From the cell containing the given text, extract its center point as (X, Y) coordinate. 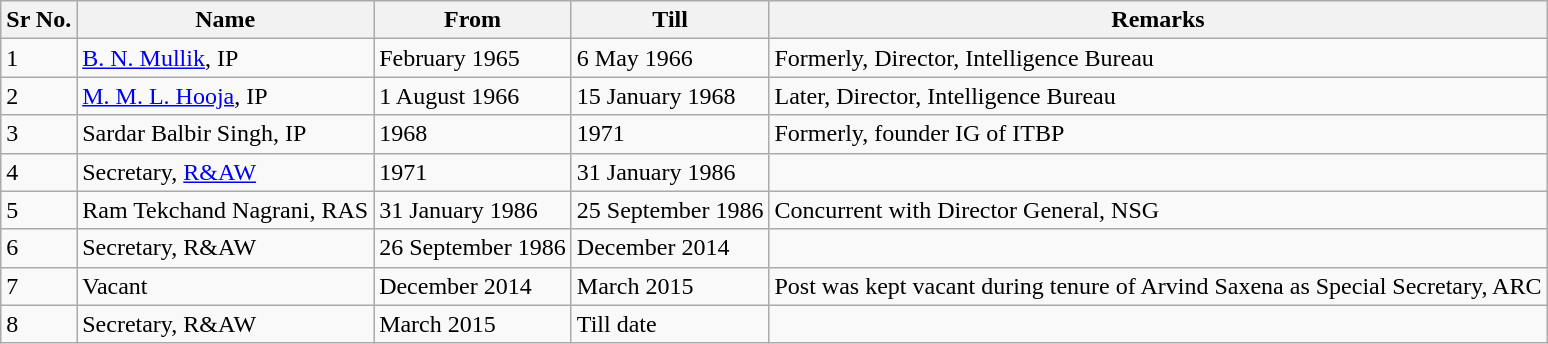
Name (226, 20)
Till date (670, 324)
Vacant (226, 286)
Formerly, founder IG of ITBP (1158, 134)
5 (39, 210)
4 (39, 172)
Later, Director, Intelligence Bureau (1158, 96)
7 (39, 286)
B. N. Mullik, IP (226, 58)
Remarks (1158, 20)
From (473, 20)
Till (670, 20)
6 (39, 248)
February 1965 (473, 58)
Ram Tekchand Nagrani, RAS (226, 210)
26 September 1986 (473, 248)
3 (39, 134)
Post was kept vacant during tenure of Arvind Saxena as Special Secretary, ARC (1158, 286)
8 (39, 324)
Formerly, Director, Intelligence Bureau (1158, 58)
Concurrent with Director General, NSG (1158, 210)
1 August 1966 (473, 96)
1968 (473, 134)
Sr No. (39, 20)
6 May 1966 (670, 58)
2 (39, 96)
1 (39, 58)
Sardar Balbir Singh, IP (226, 134)
15 January 1968 (670, 96)
25 September 1986 (670, 210)
M. M. L. Hooja, IP (226, 96)
